Find where the given text appears and provide that cell's center as (X, Y) coordinate. 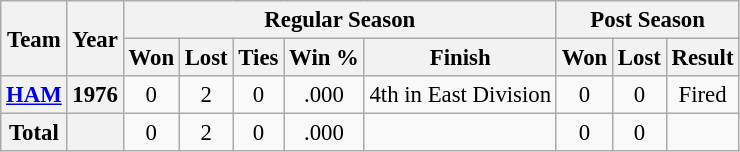
Team (34, 38)
4th in East Division (460, 95)
Year (95, 38)
Regular Season (340, 20)
Result (702, 58)
HAM (34, 95)
Fired (702, 95)
1976 (95, 95)
Post Season (647, 20)
Total (34, 133)
Finish (460, 58)
Ties (258, 58)
Win % (324, 58)
